Find where the given text appears and provide that cell's center as (x, y) coordinate. 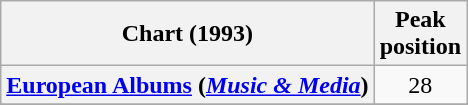
28 (420, 85)
European Albums (Music & Media) (188, 85)
Peakposition (420, 34)
Chart (1993) (188, 34)
